From the cell containing the given text, extract its center point as [x, y] coordinate. 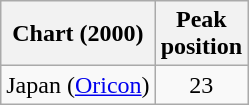
23 [201, 85]
Peakposition [201, 34]
Japan (Oricon) [78, 85]
Chart (2000) [78, 34]
